Output the (X, Y) coordinate of the center of the cell containing the given text.  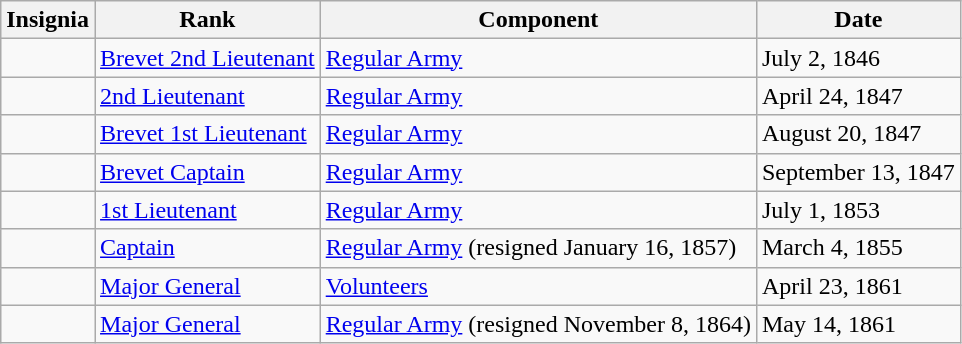
Brevet 1st Lieutenant (208, 134)
July 2, 1846 (858, 58)
April 23, 1861 (858, 286)
Brevet Captain (208, 172)
Regular Army (resigned January 16, 1857) (538, 248)
April 24, 1847 (858, 96)
Captain (208, 248)
Rank (208, 20)
May 14, 1861 (858, 324)
Date (858, 20)
September 13, 1847 (858, 172)
Regular Army (resigned November 8, 1864) (538, 324)
Component (538, 20)
Brevet 2nd Lieutenant (208, 58)
Volunteers (538, 286)
Insignia (48, 20)
July 1, 1853 (858, 210)
March 4, 1855 (858, 248)
August 20, 1847 (858, 134)
2nd Lieutenant (208, 96)
1st Lieutenant (208, 210)
